Return [X, Y] of the center of cell containing provided text 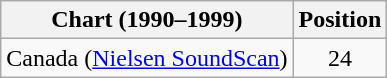
Chart (1990–1999) [147, 20]
Position [340, 20]
Canada (Nielsen SoundScan) [147, 58]
24 [340, 58]
